Extract the (X, Y) coordinate from the center of the cell holding the provided text.  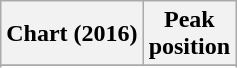
Chart (2016) (72, 34)
Peak position (189, 34)
